Return the (X, Y) coordinate for the center point of the cell that contains the specified text.  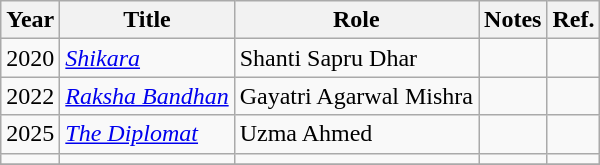
Gayatri Agarwal Mishra (356, 96)
Role (356, 20)
Year (30, 20)
Uzma Ahmed (356, 134)
Title (147, 20)
2025 (30, 134)
Notes (513, 20)
2022 (30, 96)
2020 (30, 58)
Shanti Sapru Dhar (356, 58)
Ref. (574, 20)
Shikara (147, 58)
The Diplomat (147, 134)
Raksha Bandhan (147, 96)
